Locate the cell with the specified text and output its [x, y] center coordinate. 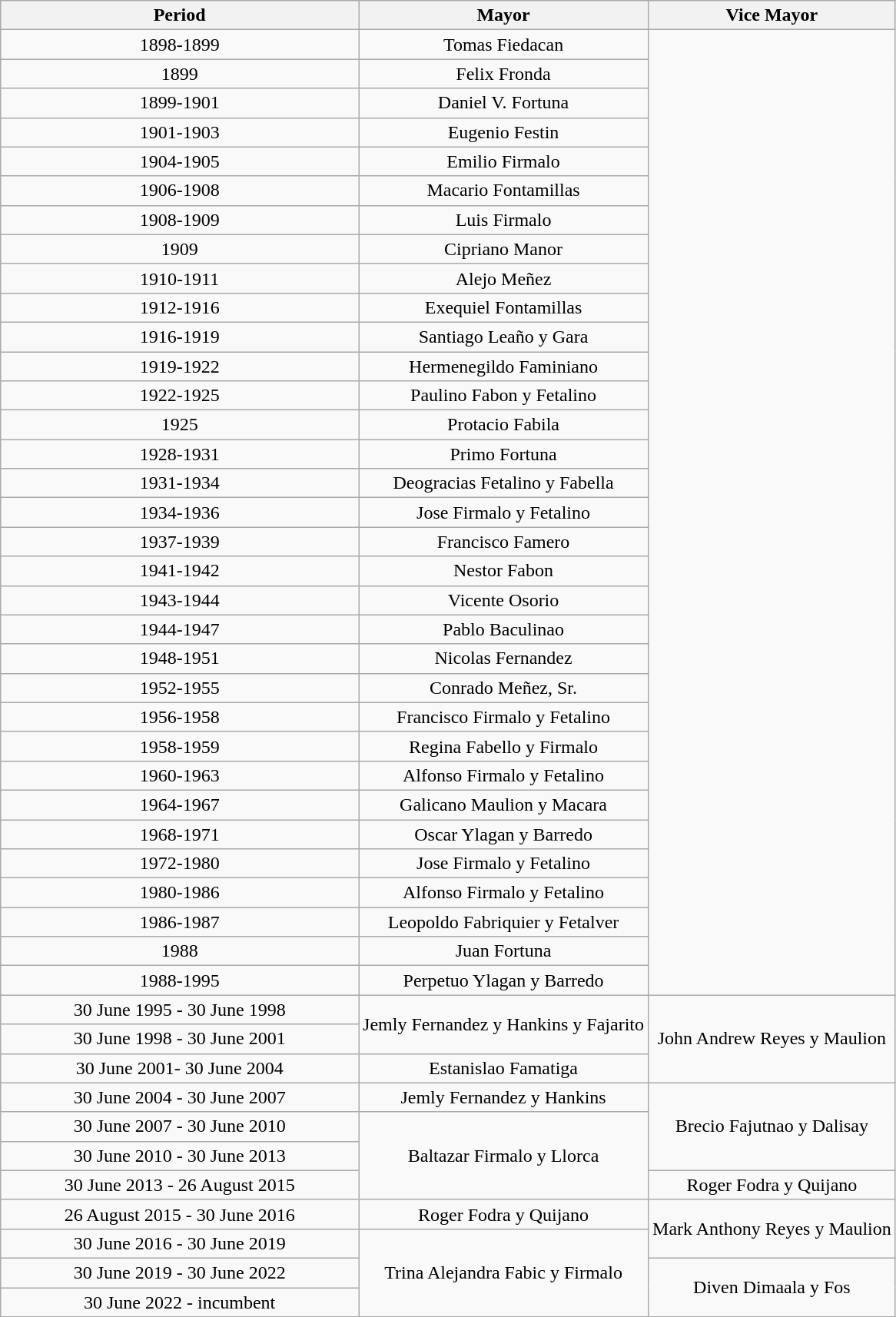
Conrado Meñez, Sr. [504, 688]
1944-1947 [180, 629]
Nestor Fabon [504, 571]
1908-1909 [180, 220]
1937-1939 [180, 542]
1919-1922 [180, 367]
1980-1986 [180, 893]
1909 [180, 249]
Brecio Fajutnao y Dalisay [772, 1126]
Alejo Meñez [504, 278]
1922-1925 [180, 396]
1972-1980 [180, 864]
30 June 2007 - 30 June 2010 [180, 1126]
Emilio Firmalo [504, 161]
1952-1955 [180, 688]
1906-1908 [180, 191]
1958-1959 [180, 746]
Felix Fronda [504, 74]
Oscar Ylagan y Barredo [504, 834]
1899-1901 [180, 103]
Diven Dimaala y Fos [772, 1287]
Juan Fortuna [504, 951]
Galicano Maulion y Macara [504, 804]
1968-1971 [180, 834]
30 June 1998 - 30 June 2001 [180, 1039]
Regina Fabello y Firmalo [504, 746]
1934-1936 [180, 513]
1943-1944 [180, 600]
26 August 2015 - 30 June 2016 [180, 1214]
Tomas Fiedacan [504, 45]
Hermenegildo Faminiano [504, 367]
1910-1911 [180, 278]
Trina Alejandra Fabic y Firmalo [504, 1272]
Pablo Baculinao [504, 629]
1941-1942 [180, 571]
Macario Fontamillas [504, 191]
1898-1899 [180, 45]
Vice Mayor [772, 15]
1964-1967 [180, 804]
Leopoldo Fabriquier y Fetalver [504, 922]
1899 [180, 74]
Protacio Fabila [504, 425]
Estanislao Famatiga [504, 1068]
30 June 2004 - 30 June 2007 [180, 1097]
30 June 2019 - 30 June 2022 [180, 1272]
1928-1931 [180, 454]
Paulino Fabon y Fetalino [504, 396]
Jemly Fernandez y Hankins [504, 1097]
Mayor [504, 15]
Vicente Osorio [504, 600]
Baltazar Firmalo y Llorca [504, 1156]
30 June 2016 - 30 June 2019 [180, 1243]
Francisco Famero [504, 542]
1925 [180, 425]
1916-1919 [180, 337]
30 June 2013 - 26 August 2015 [180, 1185]
Deogracias Fetalino y Fabella [504, 483]
Primo Fortuna [504, 454]
Mark Anthony Reyes y Maulion [772, 1229]
Cipriano Manor [504, 249]
Santiago Leaño y Gara [504, 337]
1988-1995 [180, 980]
1986-1987 [180, 922]
Period [180, 15]
John Andrew Reyes y Maulion [772, 1039]
Exequiel Fontamillas [504, 307]
Luis Firmalo [504, 220]
1956-1958 [180, 717]
1904-1905 [180, 161]
1931-1934 [180, 483]
30 June 1995 - 30 June 1998 [180, 1010]
1948-1951 [180, 658]
Perpetuo Ylagan y Barredo [504, 980]
1912-1916 [180, 307]
30 June 2001- 30 June 2004 [180, 1068]
Eugenio Festin [504, 132]
Daniel V. Fortuna [504, 103]
1988 [180, 951]
30 June 2010 - 30 June 2013 [180, 1156]
Francisco Firmalo y Fetalino [504, 717]
1960-1963 [180, 775]
30 June 2022 - incumbent [180, 1302]
Jemly Fernandez y Hankins y Fajarito [504, 1024]
1901-1903 [180, 132]
Nicolas Fernandez [504, 658]
